Detect which cell encompasses the target text, then output its (x, y) center coordinate. 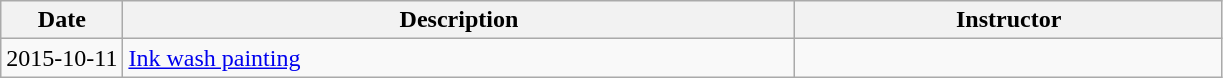
Description (459, 20)
2015-10-11 (62, 58)
Date (62, 20)
Ink wash painting (459, 58)
Instructor (1008, 20)
